Pinpoint the cell where the given text exists, returning its [x, y] midpoint coordinate. 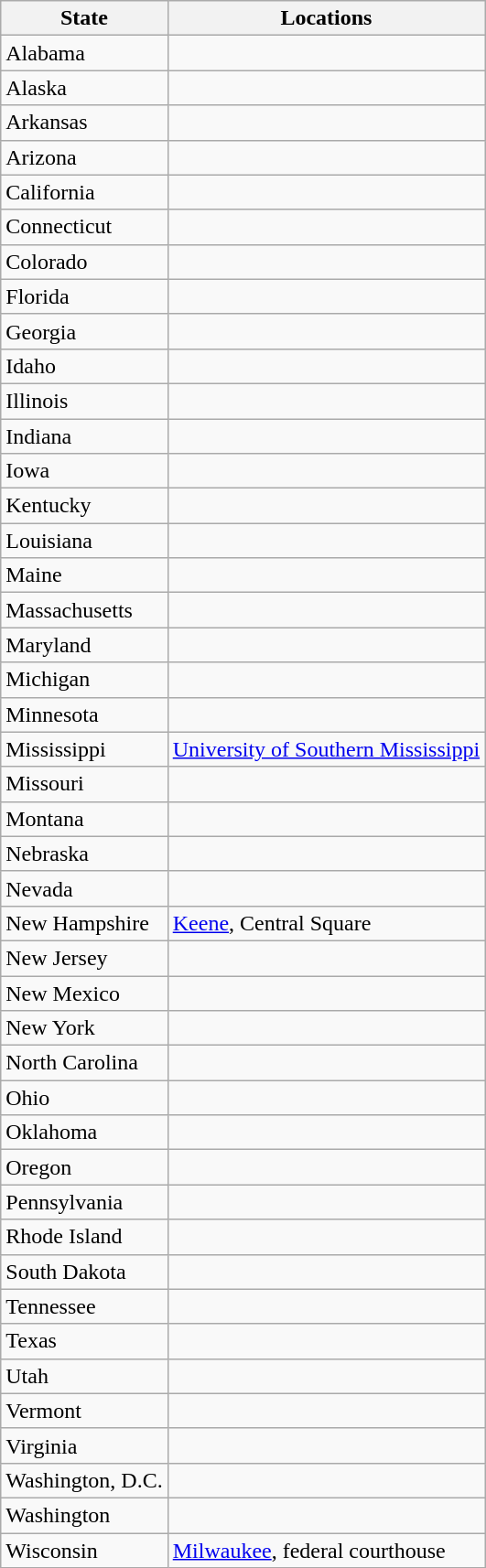
Virginia [84, 1445]
Florida [84, 296]
Arkansas [84, 123]
Iowa [84, 471]
Oregon [84, 1167]
Milwaukee, federal courthouse [326, 1551]
Texas [84, 1341]
Michigan [84, 680]
Oklahoma [84, 1133]
Utah [84, 1376]
New Hampshire [84, 923]
State [84, 18]
Georgia [84, 331]
Kentucky [84, 506]
Alaska [84, 88]
New York [84, 1028]
Mississippi [84, 749]
Maryland [84, 645]
Washington [84, 1515]
Montana [84, 819]
New Mexico [84, 993]
Indiana [84, 436]
Nebraska [84, 854]
Connecticut [84, 227]
South Dakota [84, 1272]
Louisiana [84, 541]
Illinois [84, 401]
Idaho [84, 366]
California [84, 192]
Arizona [84, 157]
Washington, D.C. [84, 1480]
Minnesota [84, 714]
Nevada [84, 888]
Pennsylvania [84, 1202]
Tennessee [84, 1306]
Massachusetts [84, 610]
Colorado [84, 262]
University of Southern Mississippi [326, 749]
Keene, Central Square [326, 923]
Wisconsin [84, 1551]
Maine [84, 575]
Locations [326, 18]
Alabama [84, 53]
Missouri [84, 784]
Vermont [84, 1411]
Rhode Island [84, 1237]
New Jersey [84, 958]
North Carolina [84, 1063]
Ohio [84, 1098]
